For the text-containing cell, return its midpoint in [X, Y] coordinate format. 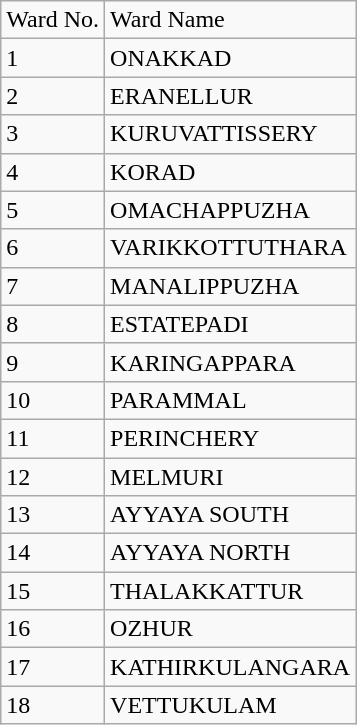
KORAD [230, 172]
THALAKKATTUR [230, 591]
PARAMMAL [230, 400]
OMACHAPPUZHA [230, 210]
AYYAYA NORTH [230, 553]
16 [53, 629]
12 [53, 477]
KATHIRKULANGARA [230, 667]
VARIKKOTTUTHARA [230, 248]
ONAKKAD [230, 58]
9 [53, 362]
Ward No. [53, 20]
11 [53, 438]
AYYAYA SOUTH [230, 515]
Ward Name [230, 20]
ERANELLUR [230, 96]
5 [53, 210]
7 [53, 286]
17 [53, 667]
2 [53, 96]
KARINGAPPARA [230, 362]
15 [53, 591]
10 [53, 400]
4 [53, 172]
6 [53, 248]
MELMURI [230, 477]
OZHUR [230, 629]
3 [53, 134]
PERINCHERY [230, 438]
13 [53, 515]
14 [53, 553]
18 [53, 705]
MANALIPPUZHA [230, 286]
1 [53, 58]
VETTUKULAM [230, 705]
ESTATEPADI [230, 324]
8 [53, 324]
KURUVATTISSERY [230, 134]
